Output the [x, y] coordinate of the center of the cell containing the given text.  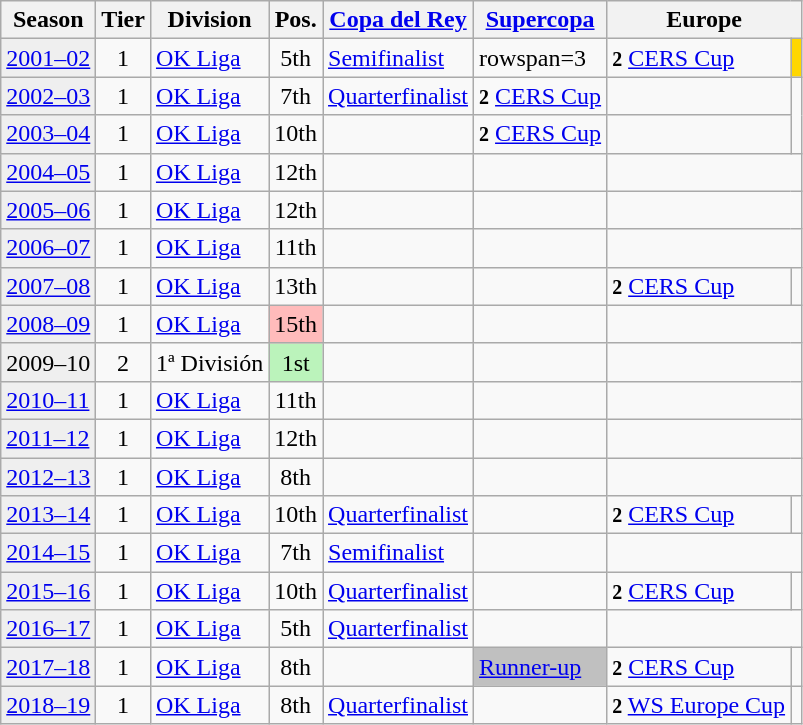
2007–08 [48, 286]
Division [209, 20]
2 [124, 362]
2017–18 [48, 667]
rowspan=3 [540, 58]
Pos. [296, 20]
2013–14 [48, 515]
15th [296, 324]
Runner-up [540, 667]
2008–09 [48, 324]
2010–11 [48, 400]
2009–10 [48, 362]
2 WS Europe Cup [699, 705]
2001–02 [48, 58]
2002–03 [48, 96]
2006–07 [48, 248]
2014–15 [48, 553]
2004–05 [48, 172]
2015–16 [48, 591]
Copa del Rey [398, 20]
1ª División [209, 362]
13th [296, 286]
1st [296, 362]
Europe [704, 20]
Season [48, 20]
2012–13 [48, 477]
2018–19 [48, 705]
Supercopa [540, 20]
2011–12 [48, 438]
2003–04 [48, 134]
2016–17 [48, 629]
2005–06 [48, 210]
Tier [124, 20]
